Output the [X, Y] coordinate of the center of the cell containing the given text.  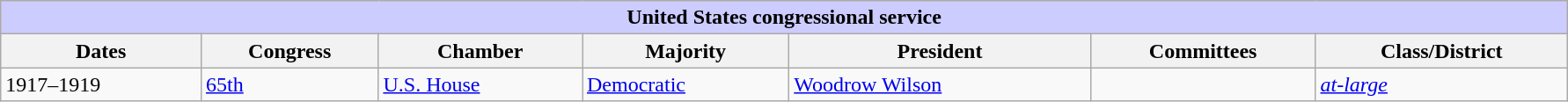
1917–1919 [101, 84]
Class/District [1441, 51]
Congress [289, 51]
United States congressional service [785, 18]
65th [289, 84]
Woodrow Wilson [940, 84]
Dates [101, 51]
Chamber [480, 51]
Committees [1203, 51]
U.S. House [480, 84]
at-large [1441, 84]
Majority [686, 51]
President [940, 51]
Democratic [686, 84]
